From the cell containing the given text, extract its center point as (x, y) coordinate. 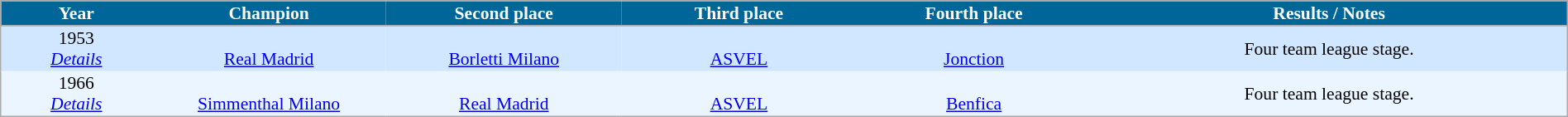
Third place (739, 13)
Fourth place (973, 13)
1966Details (76, 95)
Jonction (973, 48)
1953Details (76, 48)
Borletti Milano (504, 48)
Second place (504, 13)
Year (76, 13)
Benfica (973, 95)
Results / Notes (1330, 13)
Simmenthal Milano (269, 95)
Champion (269, 13)
